Determine the [X, Y] coordinate at the center of the cell enclosing the given text.  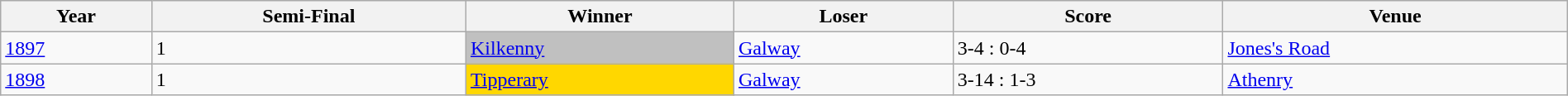
1897 [76, 48]
Year [76, 17]
1898 [76, 79]
Kilkenny [600, 48]
3-4 : 0-4 [1088, 48]
Score [1088, 17]
Jones's Road [1395, 48]
3-14 : 1-3 [1088, 79]
Venue [1395, 17]
Athenry [1395, 79]
Semi-Final [308, 17]
Tipperary [600, 79]
Loser [844, 17]
Winner [600, 17]
